Output the (x, y) coordinate of the center of the cell containing the given text.  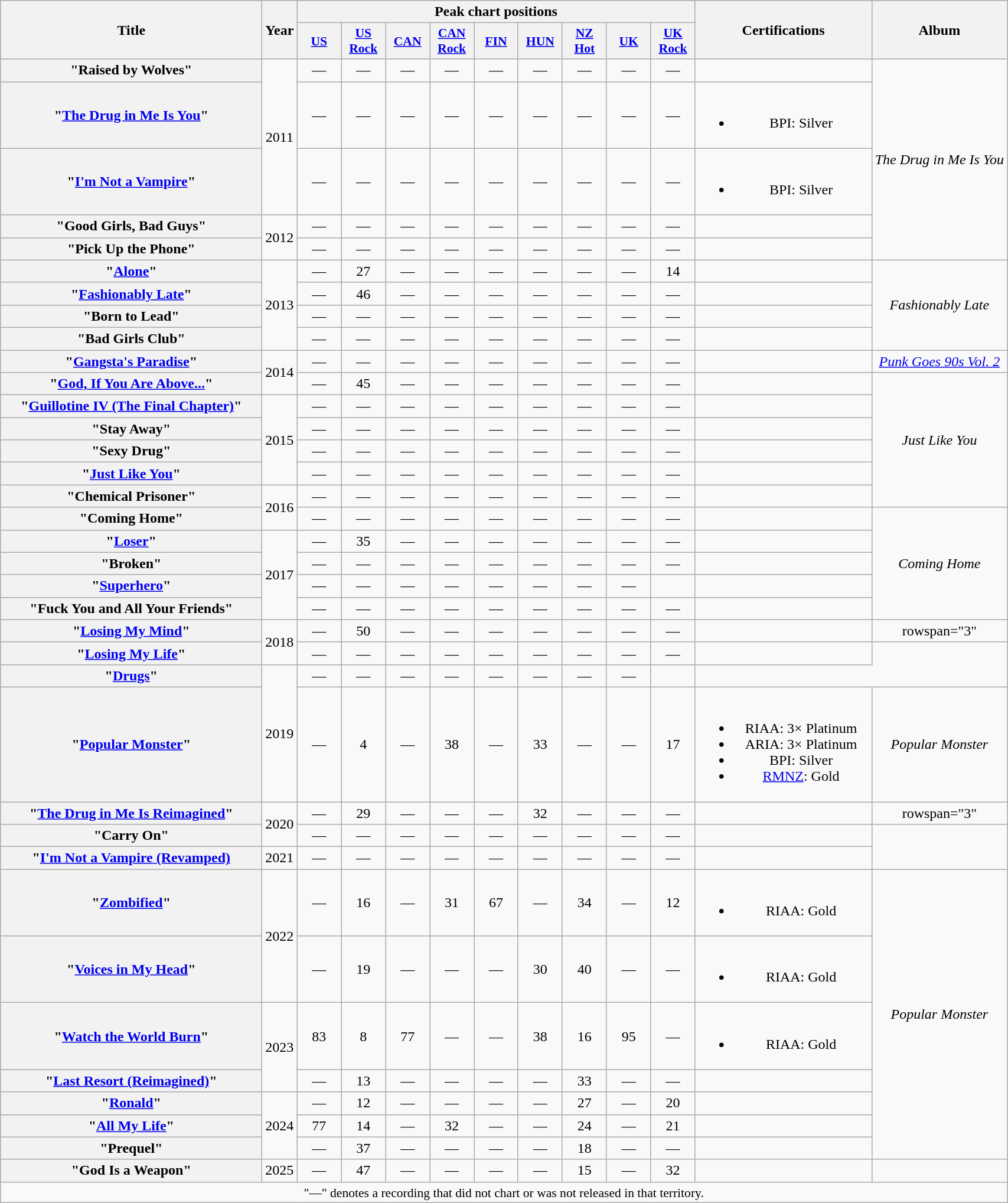
"Fashionably Late" (131, 294)
FIN (496, 41)
Year (280, 30)
Peak chart positions (496, 12)
2019 (280, 733)
"Pick Up the Phone" (131, 249)
UKRock (673, 41)
Title (131, 30)
2013 (280, 305)
20 (673, 1103)
24 (585, 1126)
19 (364, 970)
8 (364, 1036)
34 (585, 902)
67 (496, 902)
46 (364, 294)
"Sexy Drug" (131, 451)
45 (364, 384)
Fashionably Late (940, 305)
"Ronald" (131, 1103)
29 (364, 813)
"Alone" (131, 271)
"Superhero" (131, 586)
"I'm Not a Vampire" (131, 182)
"All My Life" (131, 1126)
HUN (540, 41)
95 (628, 1036)
"Stay Away" (131, 429)
"The Drug in Me Is Reimagined" (131, 813)
2021 (280, 858)
18 (585, 1148)
2012 (280, 237)
RIAA: 3× PlatinumARIA: 3× PlatinumBPI: SilverRMNZ: Gold (783, 744)
"Watch the World Burn" (131, 1036)
"Gangsta's Paradise" (131, 361)
"Zombified" (131, 902)
"Losing My Life" (131, 653)
35 (364, 541)
2016 (280, 507)
2025 (280, 1171)
Just Like You (940, 440)
83 (319, 1036)
"Good Girls, Bad Guys" (131, 226)
"Guillotine IV (The Final Chapter)" (131, 406)
50 (364, 631)
"Broken" (131, 563)
"Coming Home" (131, 519)
US (319, 41)
13 (364, 1081)
17 (673, 744)
"Last Resort (Reimagined)" (131, 1081)
Punk Goes 90s Vol. 2 (940, 361)
2022 (280, 936)
CAN (407, 41)
"Prequel" (131, 1148)
USRock (364, 41)
21 (673, 1126)
"Losing My Mind" (131, 631)
UK (628, 41)
Certifications (783, 30)
15 (585, 1171)
2015 (280, 440)
Coming Home (940, 563)
"Born to Lead" (131, 316)
2023 (280, 1048)
47 (364, 1171)
31 (452, 902)
NZHot (585, 41)
Album (940, 30)
2011 (280, 137)
"Just Like You" (131, 474)
"Carry On" (131, 836)
4 (364, 744)
"The Drug in Me Is You" (131, 115)
"Raised by Wolves" (131, 70)
30 (540, 970)
"Loser" (131, 541)
The Drug in Me Is You (940, 159)
2014 (280, 372)
2017 (280, 575)
"God, If You Are Above..." (131, 384)
2024 (280, 1126)
"—" denotes a recording that did not chart or was not released in that territory. (504, 1192)
40 (585, 970)
2020 (280, 824)
"Popular Monster" (131, 744)
"Voices in My Head" (131, 970)
"Bad Girls Club" (131, 338)
CANRock (452, 41)
"Chemical Prisoner" (131, 496)
"I'm Not a Vampire (Revamped) (131, 858)
"God Is a Weapon" (131, 1171)
"Fuck You and All Your Friends" (131, 608)
2018 (280, 642)
"Drugs" (131, 676)
37 (364, 1148)
